Find where the given text appears and provide that cell's center as [X, Y] coordinate. 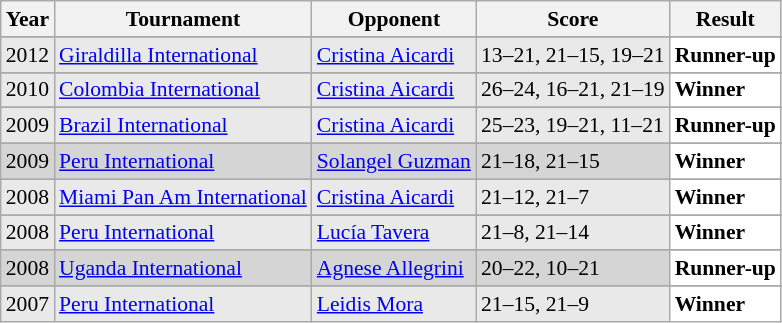
2007 [28, 304]
13–21, 21–15, 19–21 [573, 55]
Lucía Tavera [394, 233]
26–24, 16–21, 21–19 [573, 90]
Score [573, 19]
21–12, 21–7 [573, 197]
Year [28, 19]
Uganda International [183, 269]
Miami Pan Am International [183, 197]
Giraldilla International [183, 55]
Opponent [394, 19]
21–8, 21–14 [573, 233]
21–18, 21–15 [573, 162]
Tournament [183, 19]
Agnese Allegrini [394, 269]
Solangel Guzman [394, 162]
20–22, 10–21 [573, 269]
Leidis Mora [394, 304]
Colombia International [183, 90]
Result [726, 19]
25–23, 19–21, 11–21 [573, 126]
2010 [28, 90]
2012 [28, 55]
21–15, 21–9 [573, 304]
Brazil International [183, 126]
